Search for the cell housing the specified text and yield its (x, y) center coordinate. 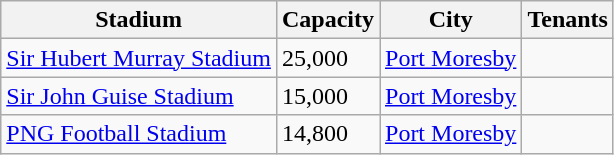
PNG Football Stadium (139, 134)
15,000 (328, 96)
Stadium (139, 20)
14,800 (328, 134)
Sir Hubert Murray Stadium (139, 58)
Capacity (328, 20)
Tenants (568, 20)
City (451, 20)
25,000 (328, 58)
Sir John Guise Stadium (139, 96)
